Pinpoint the cell where the given text exists, returning its (X, Y) midpoint coordinate. 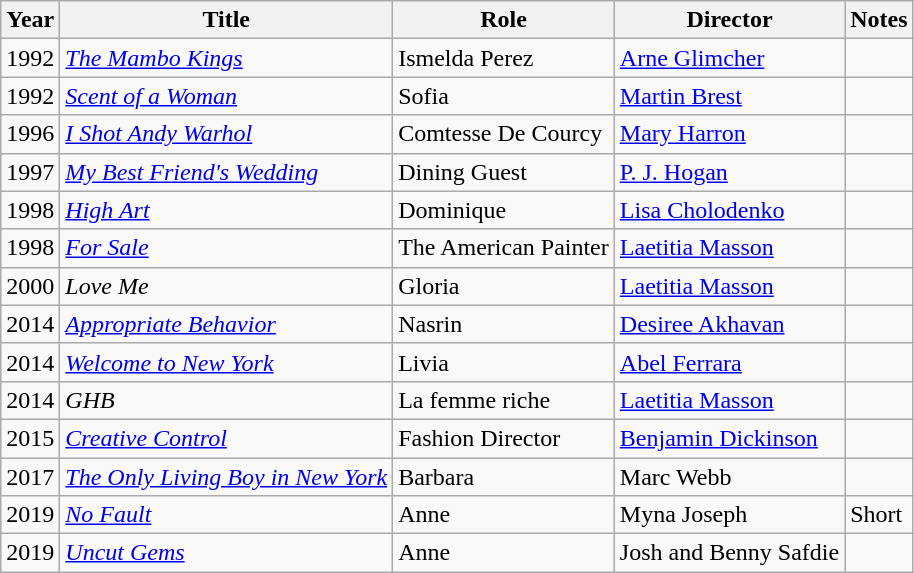
Livia (504, 362)
P. J. Hogan (729, 172)
2000 (30, 286)
Dominique (504, 210)
Fashion Director (504, 438)
Love Me (226, 286)
Marc Webb (729, 477)
Martin Brest (729, 96)
The Only Living Boy in New York (226, 477)
Title (226, 20)
Role (504, 20)
2017 (30, 477)
GHB (226, 400)
1996 (30, 134)
Myna Joseph (729, 515)
Welcome to New York (226, 362)
Short (879, 515)
Creative Control (226, 438)
Benjamin Dickinson (729, 438)
Ismelda Perez (504, 58)
Nasrin (504, 324)
Scent of a Woman (226, 96)
No Fault (226, 515)
Mary Harron (729, 134)
The American Painter (504, 248)
Abel Ferrara (729, 362)
I Shot Andy Warhol (226, 134)
Desiree Akhavan (729, 324)
Uncut Gems (226, 553)
Appropriate Behavior (226, 324)
Director (729, 20)
1997 (30, 172)
The Mambo Kings (226, 58)
Arne Glimcher (729, 58)
Sofia (504, 96)
Gloria (504, 286)
High Art (226, 210)
Barbara (504, 477)
Year (30, 20)
For Sale (226, 248)
Josh and Benny Safdie (729, 553)
Notes (879, 20)
Comtesse De Courcy (504, 134)
La femme riche (504, 400)
Dining Guest (504, 172)
Lisa Cholodenko (729, 210)
2015 (30, 438)
My Best Friend's Wedding (226, 172)
